For the text-containing cell, return its midpoint in [X, Y] coordinate format. 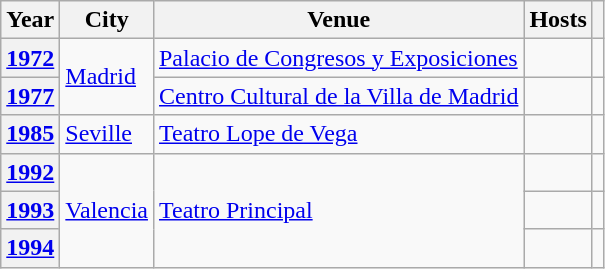
Palacio de Congresos y Exposiciones [338, 58]
Hosts [558, 20]
Madrid [107, 77]
City [107, 20]
1992 [30, 172]
Centro Cultural de la Villa de Madrid [338, 96]
Venue [338, 20]
Teatro Lope de Vega [338, 134]
1977 [30, 96]
1994 [30, 248]
Year [30, 20]
Valencia [107, 210]
Teatro Principal [338, 210]
1985 [30, 134]
1972 [30, 58]
1993 [30, 210]
Seville [107, 134]
